Output the [x, y] coordinate of the center of the cell containing the given text.  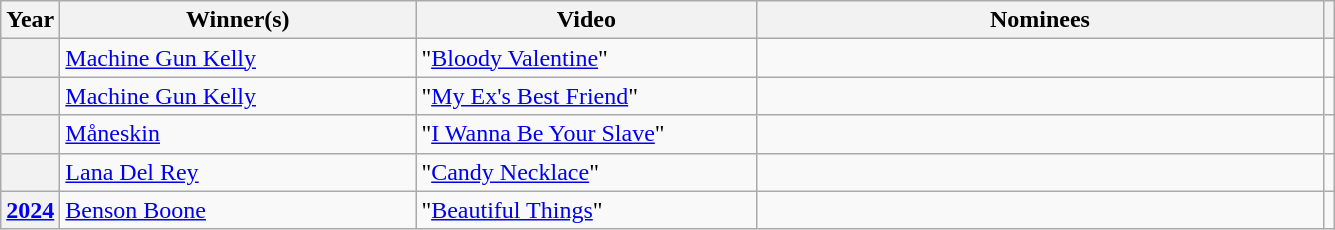
Year [30, 20]
2024 [30, 210]
"My Ex's Best Friend" [586, 96]
"Beautiful Things" [586, 210]
Måneskin [238, 134]
"I Wanna Be Your Slave" [586, 134]
Benson Boone [238, 210]
Nominees [1040, 20]
Winner(s) [238, 20]
Lana Del Rey [238, 172]
Video [586, 20]
"Candy Necklace" [586, 172]
"Bloody Valentine" [586, 58]
